Return the (X, Y) coordinate for the center point of the cell that contains the specified text.  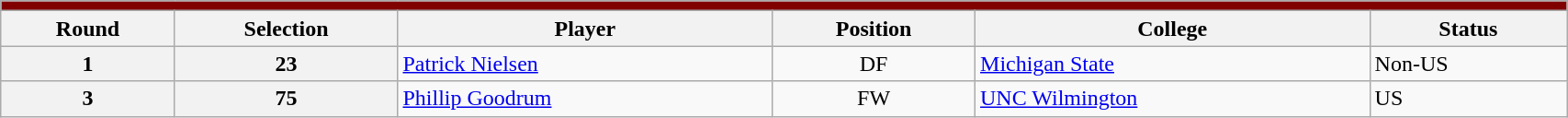
College (1173, 29)
3 (88, 99)
Selection (287, 29)
Phillip Goodrum (585, 99)
US (1468, 99)
Status (1468, 29)
Round (88, 29)
Patrick Nielsen (585, 64)
UNC Wilmington (1173, 99)
Player (585, 29)
Non-US (1468, 64)
DF (874, 64)
75 (287, 99)
23 (287, 64)
1 (88, 64)
Position (874, 29)
Michigan State (1173, 64)
FW (874, 99)
